Determine the (x, y) coordinate at the center of the cell enclosing the given text.  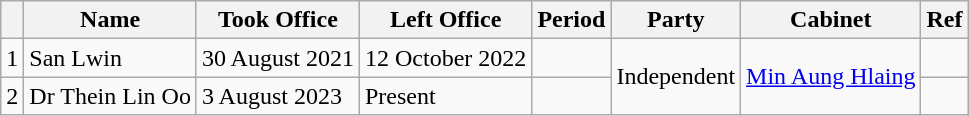
Min Aung Hlaing (831, 77)
Took Office (278, 20)
Party (676, 20)
Name (110, 20)
Ref (944, 20)
Independent (676, 77)
12 October 2022 (445, 58)
Cabinet (831, 20)
1 (12, 58)
Present (445, 96)
30 August 2021 (278, 58)
Left Office (445, 20)
2 (12, 96)
Period (572, 20)
Dr Thein Lin Oo (110, 96)
San Lwin (110, 58)
3 August 2023 (278, 96)
